From the cell containing the given text, extract its center point as [x, y] coordinate. 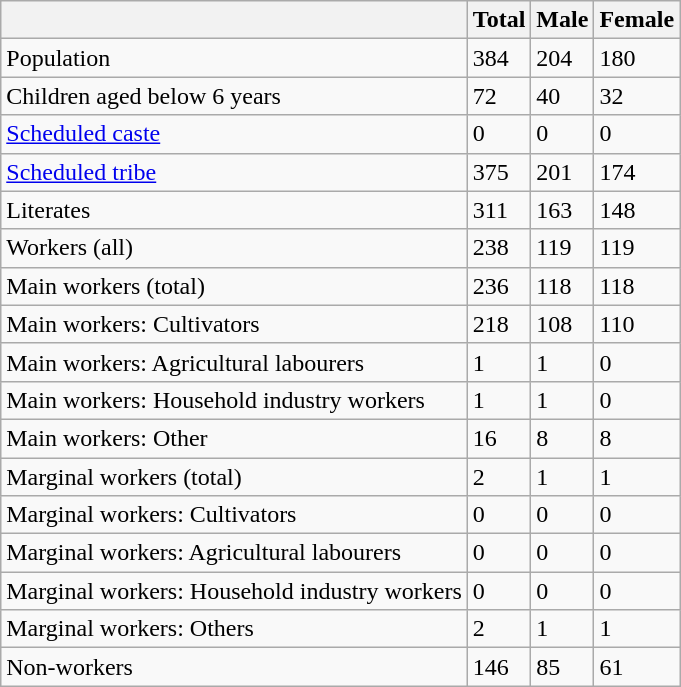
16 [499, 438]
Main workers: Cultivators [234, 324]
148 [637, 210]
108 [562, 324]
Main workers: Other [234, 438]
Workers (all) [234, 248]
163 [562, 210]
32 [637, 96]
Scheduled tribe [234, 172]
Children aged below 6 years [234, 96]
146 [499, 667]
40 [562, 96]
Marginal workers (total) [234, 477]
180 [637, 58]
72 [499, 96]
375 [499, 172]
Scheduled caste [234, 134]
Female [637, 20]
Main workers (total) [234, 286]
Literates [234, 210]
Population [234, 58]
85 [562, 667]
Main workers: Household industry workers [234, 400]
Male [562, 20]
Total [499, 20]
Marginal workers: Cultivators [234, 515]
Marginal workers: Others [234, 629]
Main workers: Agricultural labourers [234, 362]
201 [562, 172]
110 [637, 324]
311 [499, 210]
61 [637, 667]
236 [499, 286]
218 [499, 324]
Non-workers [234, 667]
Marginal workers: Agricultural labourers [234, 553]
Marginal workers: Household industry workers [234, 591]
174 [637, 172]
384 [499, 58]
204 [562, 58]
238 [499, 248]
